Capture the cell that displays the provided text and extract its [X, Y] central coordinate. 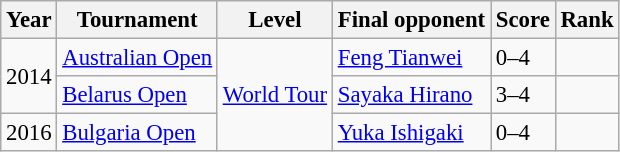
Australian Open [138, 58]
Rank [587, 20]
Bulgaria Open [138, 133]
2016 [29, 133]
Belarus Open [138, 95]
2014 [29, 76]
Yuka Ishigaki [411, 133]
Final opponent [411, 20]
World Tour [274, 96]
Sayaka Hirano [411, 95]
Level [274, 20]
Score [522, 20]
Feng Tianwei [411, 58]
3–4 [522, 95]
Tournament [138, 20]
Year [29, 20]
